Capture the cell that displays the provided text and extract its (x, y) central coordinate. 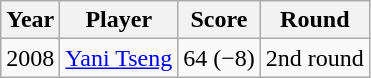
64 (−8) (220, 58)
2008 (30, 58)
Yani Tseng (119, 58)
Score (220, 20)
Year (30, 20)
Player (119, 20)
2nd round (314, 58)
Round (314, 20)
